Scan for the cell matching the given text and deliver its (x, y) coordinate at center. 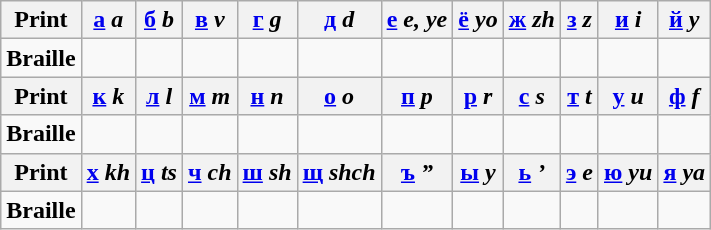
х kh (108, 172)
к k (108, 96)
у u (628, 96)
ь ’ (532, 172)
н n (267, 96)
ш sh (267, 172)
м m (210, 96)
с s (532, 96)
т t (579, 96)
э e (579, 172)
ц ts (160, 172)
я ya (684, 172)
а a (108, 20)
щ shch (339, 172)
з z (579, 20)
ё yo (478, 20)
й y (684, 20)
о o (339, 96)
ю yu (628, 172)
б b (160, 20)
д d (339, 20)
ж zh (532, 20)
ф f (684, 96)
г g (267, 20)
л l (160, 96)
п p (417, 96)
и i (628, 20)
ы y (478, 172)
ч ch (210, 172)
е e, ye (417, 20)
ъ ” (417, 172)
в v (210, 20)
р r (478, 96)
